Return [x, y] of the center of cell containing provided text 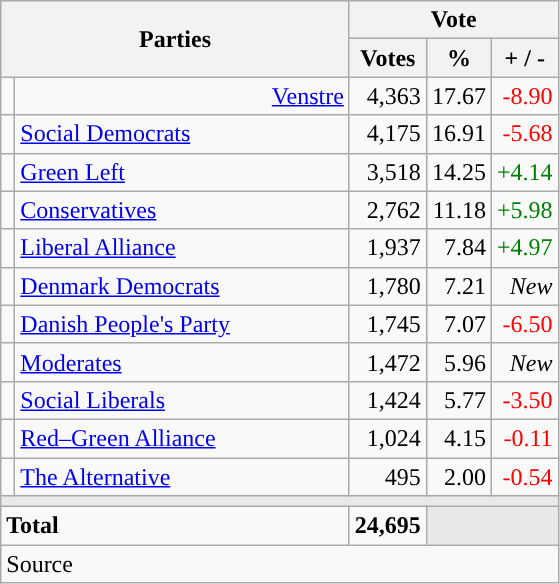
Votes [388, 58]
Total [176, 526]
16.91 [458, 134]
+4.97 [524, 248]
Liberal Alliance [182, 248]
24,695 [388, 526]
4,363 [388, 96]
+4.14 [524, 172]
7.21 [458, 286]
7.07 [458, 324]
4.15 [458, 438]
3,518 [388, 172]
7.84 [458, 248]
Vote [454, 20]
-3.50 [524, 400]
Parties [176, 39]
-8.90 [524, 96]
% [458, 58]
-6.50 [524, 324]
Social Democrats [182, 134]
495 [388, 477]
4,175 [388, 134]
Green Left [182, 172]
-5.68 [524, 134]
5.96 [458, 362]
Moderates [182, 362]
The Alternative [182, 477]
11.18 [458, 210]
1,780 [388, 286]
2,762 [388, 210]
2.00 [458, 477]
Conservatives [182, 210]
Danish People's Party [182, 324]
1,424 [388, 400]
1,745 [388, 324]
+5.98 [524, 210]
-0.54 [524, 477]
Social Liberals [182, 400]
Source [280, 564]
5.77 [458, 400]
1,472 [388, 362]
Venstre [182, 96]
14.25 [458, 172]
1,937 [388, 248]
-0.11 [524, 438]
1,024 [388, 438]
+ / - [524, 58]
Denmark Democrats [182, 286]
Red–Green Alliance [182, 438]
17.67 [458, 96]
